Search for the cell housing the specified text and yield its (X, Y) center coordinate. 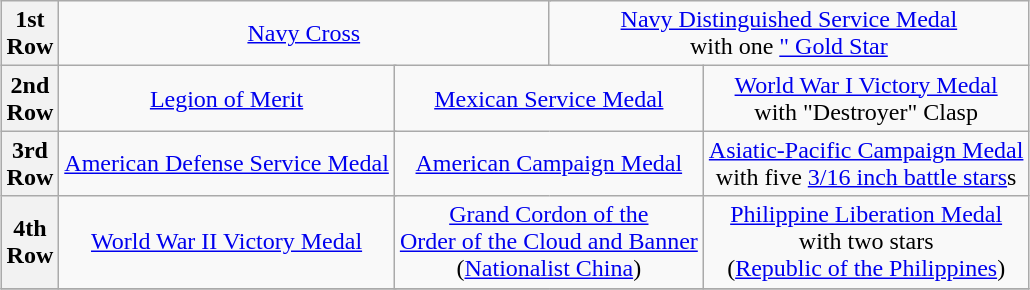
American Defense Service Medal (227, 164)
Mexican Service Medal (548, 98)
1st Row (30, 34)
World War I Victory Medalwith "Destroyer" Clasp (866, 98)
American Campaign Medal (548, 164)
Navy Distinguished Service Medalwith one " Gold Star (789, 34)
3rd Row (30, 164)
World War II Victory Medal (227, 242)
Legion of Merit (227, 98)
2nd Row (30, 98)
Navy Cross (304, 34)
Grand Cordon of theOrder of the Cloud and Banner(Nationalist China) (548, 242)
Philippine Liberation Medalwith two stars(Republic of the Philippines) (866, 242)
4th Row (30, 242)
Asiatic-Pacific Campaign Medalwith five 3/16 inch battle starss (866, 164)
